Extract the (x, y) coordinate from the center of the cell holding the provided text.  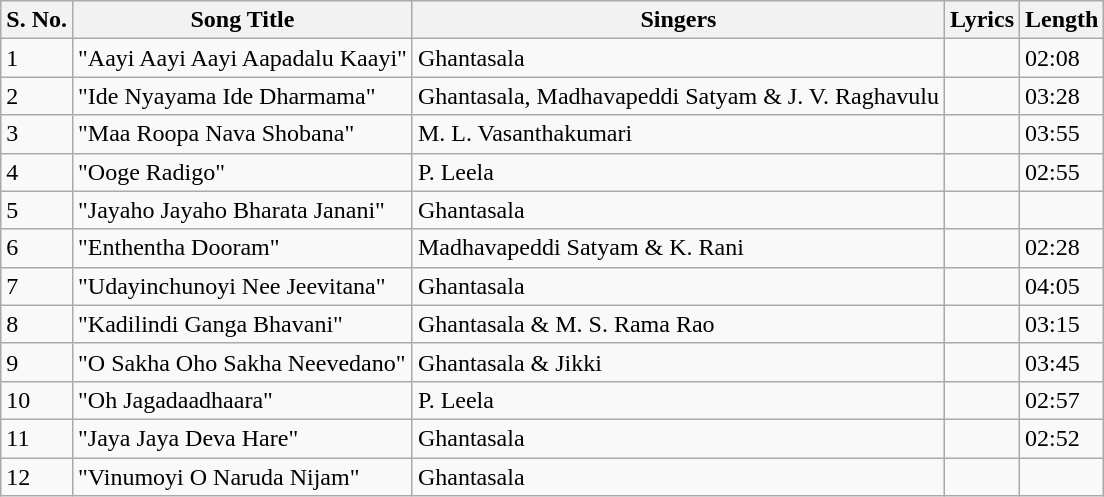
Singers (678, 20)
5 (37, 210)
1 (37, 58)
M. L. Vasanthakumari (678, 134)
2 (37, 96)
"Enthentha Dooram" (242, 248)
S. No. (37, 20)
Lyrics (982, 20)
03:45 (1062, 362)
4 (37, 172)
02:08 (1062, 58)
Song Title (242, 20)
3 (37, 134)
02:28 (1062, 248)
"Ooge Radigo" (242, 172)
7 (37, 286)
04:05 (1062, 286)
"Maa Roopa Nava Shobana" (242, 134)
6 (37, 248)
Madhavapeddi Satyam & K. Rani (678, 248)
"Vinumoyi O Naruda Nijam" (242, 477)
11 (37, 438)
"Jaya Jaya Deva Hare" (242, 438)
"O Sakha Oho Sakha Neevedano" (242, 362)
Ghantasala & M. S. Rama Rao (678, 324)
03:28 (1062, 96)
03:15 (1062, 324)
02:57 (1062, 400)
Length (1062, 20)
12 (37, 477)
Ghantasala, Madhavapeddi Satyam & J. V. Raghavulu (678, 96)
"Oh Jagadaadhaara" (242, 400)
03:55 (1062, 134)
"Ide Nyayama Ide Dharmama" (242, 96)
Ghantasala & Jikki (678, 362)
"Jayaho Jayaho Bharata Janani" (242, 210)
"Udayinchunoyi Nee Jeevitana" (242, 286)
02:55 (1062, 172)
02:52 (1062, 438)
"Aayi Aayi Aayi Aapadalu Kaayi" (242, 58)
10 (37, 400)
"Kadilindi Ganga Bhavani" (242, 324)
8 (37, 324)
9 (37, 362)
